Pinpoint the cell where the given text exists, returning its (x, y) midpoint coordinate. 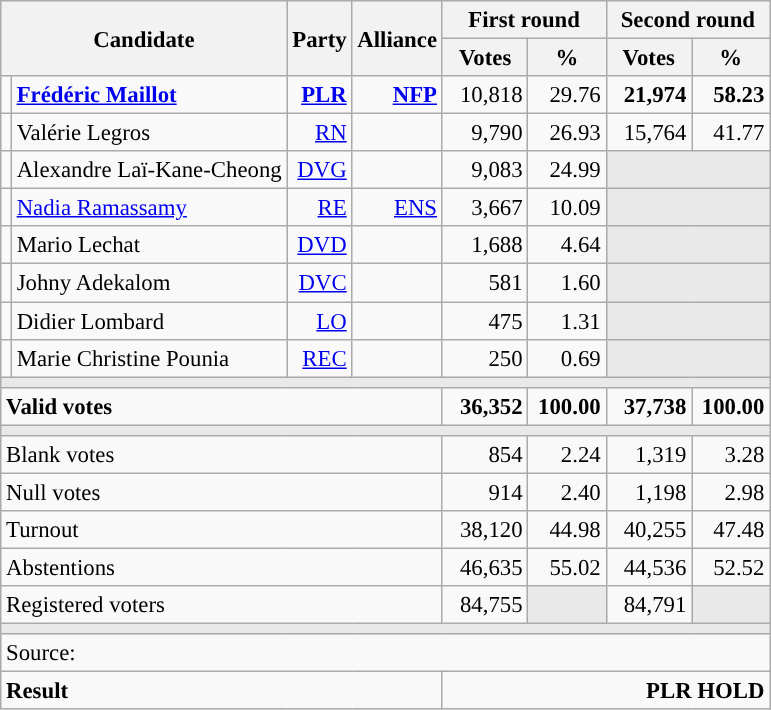
10.09 (567, 208)
1,688 (485, 245)
Didier Lombard (149, 321)
REC (320, 358)
10,818 (485, 95)
3,667 (485, 208)
84,755 (485, 605)
Marie Christine Pounia (149, 358)
47.48 (731, 530)
9,083 (485, 170)
40,255 (649, 530)
Valérie Legros (149, 133)
1.60 (567, 283)
DVG (320, 170)
Null votes (222, 492)
46,635 (485, 567)
15,764 (649, 133)
Second round (688, 20)
DVD (320, 245)
44.98 (567, 530)
1,198 (649, 492)
1.31 (567, 321)
4.64 (567, 245)
55.02 (567, 567)
475 (485, 321)
Party (320, 38)
PLR HOLD (606, 691)
0.69 (567, 358)
Valid votes (222, 406)
581 (485, 283)
First round (524, 20)
58.23 (731, 95)
3.28 (731, 455)
Blank votes (222, 455)
Abstentions (222, 567)
36,352 (485, 406)
Nadia Ramassamy (149, 208)
Frédéric Maillot (149, 95)
Alexandre Laï-Kane-Cheong (149, 170)
37,738 (649, 406)
Mario Lechat (149, 245)
DVC (320, 283)
ENS (397, 208)
84,791 (649, 605)
PLR (320, 95)
Registered voters (222, 605)
2.24 (567, 455)
Alliance (397, 38)
250 (485, 358)
24.99 (567, 170)
52.52 (731, 567)
854 (485, 455)
9,790 (485, 133)
41.77 (731, 133)
LO (320, 321)
NFP (397, 95)
RN (320, 133)
29.76 (567, 95)
44,536 (649, 567)
21,974 (649, 95)
914 (485, 492)
2.40 (567, 492)
Johny Adekalom (149, 283)
38,120 (485, 530)
RE (320, 208)
2.98 (731, 492)
1,319 (649, 455)
Turnout (222, 530)
Candidate (144, 38)
Source: (386, 653)
26.93 (567, 133)
Result (222, 691)
